Extract the (X, Y) coordinate from the center of the cell holding the provided text.  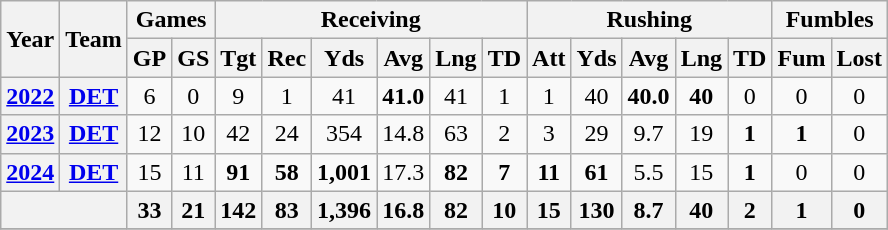
6 (149, 96)
9.7 (648, 134)
33 (149, 210)
83 (287, 210)
Rec (287, 58)
1,396 (344, 210)
29 (596, 134)
354 (344, 134)
63 (456, 134)
1,001 (344, 172)
14.8 (404, 134)
24 (287, 134)
61 (596, 172)
Games (170, 20)
Lost (859, 58)
21 (194, 210)
2024 (30, 172)
2022 (30, 96)
Tgt (238, 58)
91 (238, 172)
17.3 (404, 172)
Team (94, 39)
142 (238, 210)
5.5 (648, 172)
9 (238, 96)
16.8 (404, 210)
8.7 (648, 210)
12 (149, 134)
2023 (30, 134)
Fumbles (830, 20)
7 (504, 172)
Rushing (650, 20)
Receiving (371, 20)
Fum (802, 58)
42 (238, 134)
130 (596, 210)
58 (287, 172)
Year (30, 39)
19 (701, 134)
40.0 (648, 96)
GP (149, 58)
41.0 (404, 96)
Att (549, 58)
3 (549, 134)
GS (194, 58)
